Pinpoint the cell where the given text exists, returning its (X, Y) midpoint coordinate. 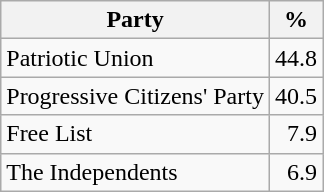
40.5 (296, 96)
% (296, 20)
The Independents (136, 172)
Free List (136, 134)
Party (136, 20)
Patriotic Union (136, 58)
44.8 (296, 58)
6.9 (296, 172)
Progressive Citizens' Party (136, 96)
7.9 (296, 134)
